Scan for the cell matching the given text and deliver its (X, Y) coordinate at center. 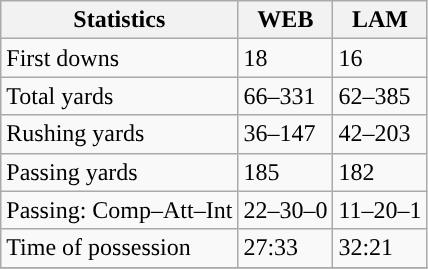
66–331 (286, 96)
42–203 (380, 134)
182 (380, 172)
62–385 (380, 96)
Time of possession (120, 248)
32:21 (380, 248)
Passing: Comp–Att–Int (120, 210)
WEB (286, 20)
18 (286, 58)
Statistics (120, 20)
Passing yards (120, 172)
36–147 (286, 134)
First downs (120, 58)
Total yards (120, 96)
16 (380, 58)
27:33 (286, 248)
Rushing yards (120, 134)
185 (286, 172)
11–20–1 (380, 210)
22–30–0 (286, 210)
LAM (380, 20)
